From the cell containing the given text, extract its center point as (x, y) coordinate. 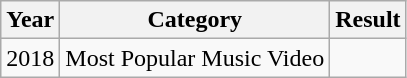
Result (368, 20)
2018 (30, 58)
Most Popular Music Video (195, 58)
Category (195, 20)
Year (30, 20)
